Pinpoint the cell where the given text exists, returning its (X, Y) midpoint coordinate. 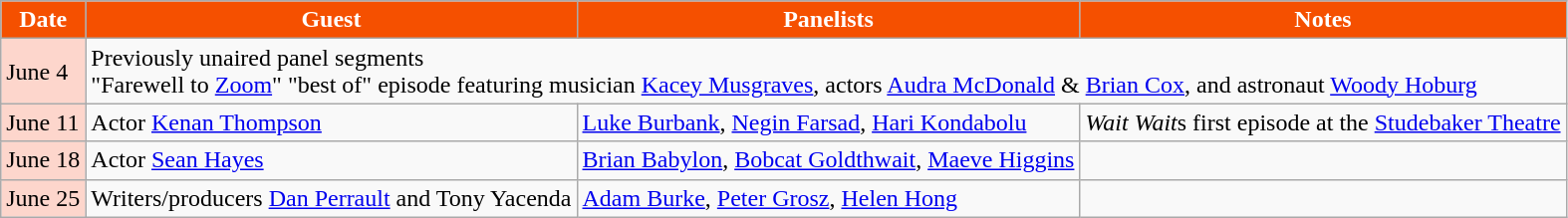
June 4 (44, 72)
Luke Burbank, Negin Farsad, Hari Kondabolu (829, 122)
Wait Waits first episode at the Studebaker Theatre (1323, 122)
Brian Babylon, Bobcat Goldthwait, Maeve Higgins (829, 160)
Adam Burke, Peter Grosz, Helen Hong (829, 198)
June 11 (44, 122)
Actor Sean Hayes (331, 160)
Panelists (829, 20)
Writers/producers Dan Perrault and Tony Yacenda (331, 198)
Guest (331, 20)
Notes (1323, 20)
June 25 (44, 198)
June 18 (44, 160)
Date (44, 20)
Actor Kenan Thompson (331, 122)
